Return (X, Y) of the center of cell containing provided text 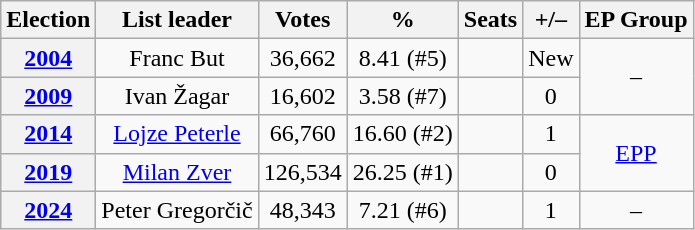
List leader (177, 20)
2014 (48, 134)
Seats (490, 20)
Milan Zver (177, 172)
EP Group (636, 20)
36,662 (302, 58)
New (551, 58)
Election (48, 20)
126,534 (302, 172)
2004 (48, 58)
2019 (48, 172)
2009 (48, 96)
26.25 (#1) (402, 172)
2024 (48, 210)
3.58 (#7) (402, 96)
+/– (551, 20)
Lojze Peterle (177, 134)
EPP (636, 153)
7.21 (#6) (402, 210)
16.60 (#2) (402, 134)
Ivan Žagar (177, 96)
16,602 (302, 96)
8.41 (#5) (402, 58)
Franc But (177, 58)
Peter Gregorčič (177, 210)
% (402, 20)
Votes (302, 20)
66,760 (302, 134)
48,343 (302, 210)
